Detect which cell encompasses the target text, then output its [x, y] center coordinate. 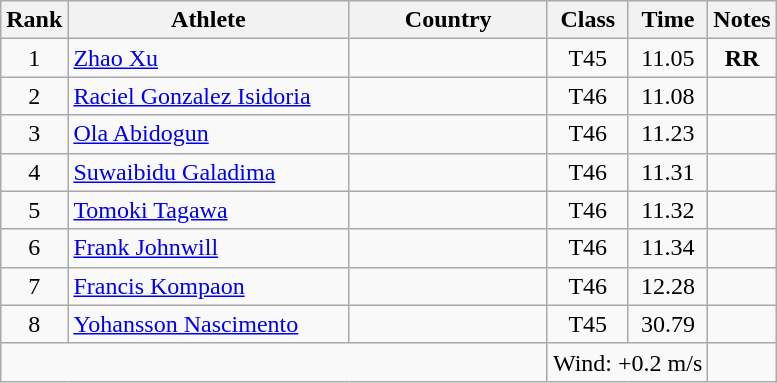
2 [34, 96]
Wind: +0.2 m/s [627, 362]
Class [588, 20]
Raciel Gonzalez Isidoria [208, 96]
Notes [742, 20]
30.79 [668, 324]
6 [34, 248]
Rank [34, 20]
8 [34, 324]
11.32 [668, 210]
Francis Kompaon [208, 286]
Tomoki Tagawa [208, 210]
RR [742, 58]
Athlete [208, 20]
11.34 [668, 248]
11.08 [668, 96]
11.23 [668, 134]
Country [448, 20]
4 [34, 172]
11.05 [668, 58]
Ola Abidogun [208, 134]
7 [34, 286]
Time [668, 20]
12.28 [668, 286]
Suwaibidu Galadima [208, 172]
5 [34, 210]
Zhao Xu [208, 58]
11.31 [668, 172]
Yohansson Nascimento [208, 324]
Frank Johnwill [208, 248]
1 [34, 58]
3 [34, 134]
